From the cell containing the given text, extract its center point as (X, Y) coordinate. 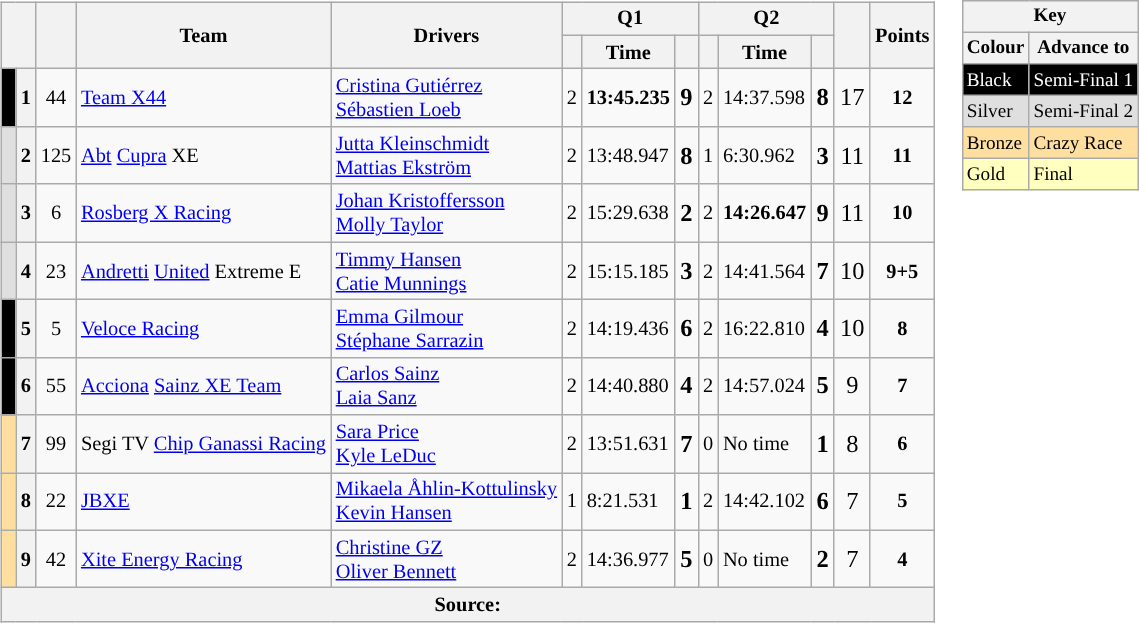
Segi TV Chip Ganassi Racing (204, 444)
Emma Gilmour Stéphane Sarrazin (446, 329)
14:36.977 (628, 559)
15:29.638 (628, 213)
Carlos Sainz Laia Sanz (446, 386)
6:30.962 (764, 156)
Team X44 (204, 98)
Bronze (996, 143)
14:42.102 (764, 502)
14:37.598 (764, 98)
Final (1084, 175)
Source: (468, 605)
JBXE (204, 502)
Xite Energy Racing (204, 559)
Drivers (446, 36)
Team (204, 36)
Christine GZ Oliver Bennett (446, 559)
Points (902, 36)
Cristina Gutiérrez Sébastien Loeb (446, 98)
99 (56, 444)
14:40.880 (628, 386)
Crazy Race (1084, 143)
Timmy Hansen Catie Munnings (446, 271)
12 (902, 98)
14:41.564 (764, 271)
Mikaela Åhlin-Kottulinsky Kevin Hansen (446, 502)
14:26.647 (764, 213)
Q2 (766, 19)
Veloce Racing (204, 329)
Semi-Final 1 (1084, 80)
9+5 (902, 271)
Acciona Sainz XE Team (204, 386)
13:51.631 (628, 444)
17 (852, 98)
14:19.436 (628, 329)
Black (996, 80)
13:48.947 (628, 156)
8:21.531 (628, 502)
23 (56, 271)
44 (56, 98)
16:22.810 (764, 329)
22 (56, 502)
14:57.024 (764, 386)
Jutta Kleinschmidt Mattias Ekström (446, 156)
13:45.235 (628, 98)
Rosberg X Racing (204, 213)
Semi-Final 2 (1084, 111)
Johan Kristoffersson Molly Taylor (446, 213)
Key (1050, 16)
Advance to (1084, 48)
Sara Price Kyle LeDuc (446, 444)
42 (56, 559)
55 (56, 386)
Colour (996, 48)
Gold (996, 175)
Andretti United Extreme E (204, 271)
Silver (996, 111)
Q1 (630, 19)
15:15.185 (628, 271)
125 (56, 156)
Abt Cupra XE (204, 156)
